Capture the cell that displays the provided text and extract its [X, Y] central coordinate. 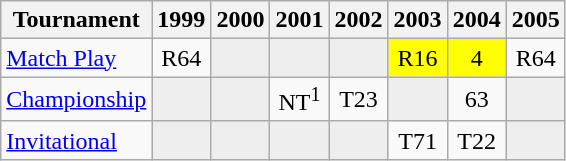
Invitational [76, 140]
63 [476, 100]
2005 [536, 20]
2002 [358, 20]
1999 [182, 20]
R16 [418, 58]
Championship [76, 100]
2004 [476, 20]
Tournament [76, 20]
T71 [418, 140]
Match Play [76, 58]
4 [476, 58]
NT1 [300, 100]
2000 [240, 20]
T23 [358, 100]
2003 [418, 20]
T22 [476, 140]
2001 [300, 20]
